Capture the cell that displays the provided text and extract its (X, Y) central coordinate. 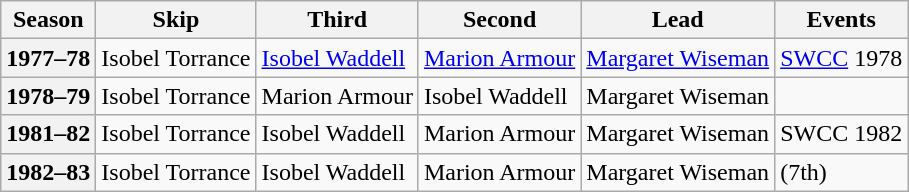
Events (842, 20)
SWCC 1982 (842, 134)
Skip (176, 20)
SWCC 1978 (842, 58)
Third (337, 20)
Lead (678, 20)
Second (499, 20)
(7th) (842, 172)
1981–82 (48, 134)
1982–83 (48, 172)
1977–78 (48, 58)
1978–79 (48, 96)
Season (48, 20)
